Detect which cell encompasses the target text, then output its (X, Y) center coordinate. 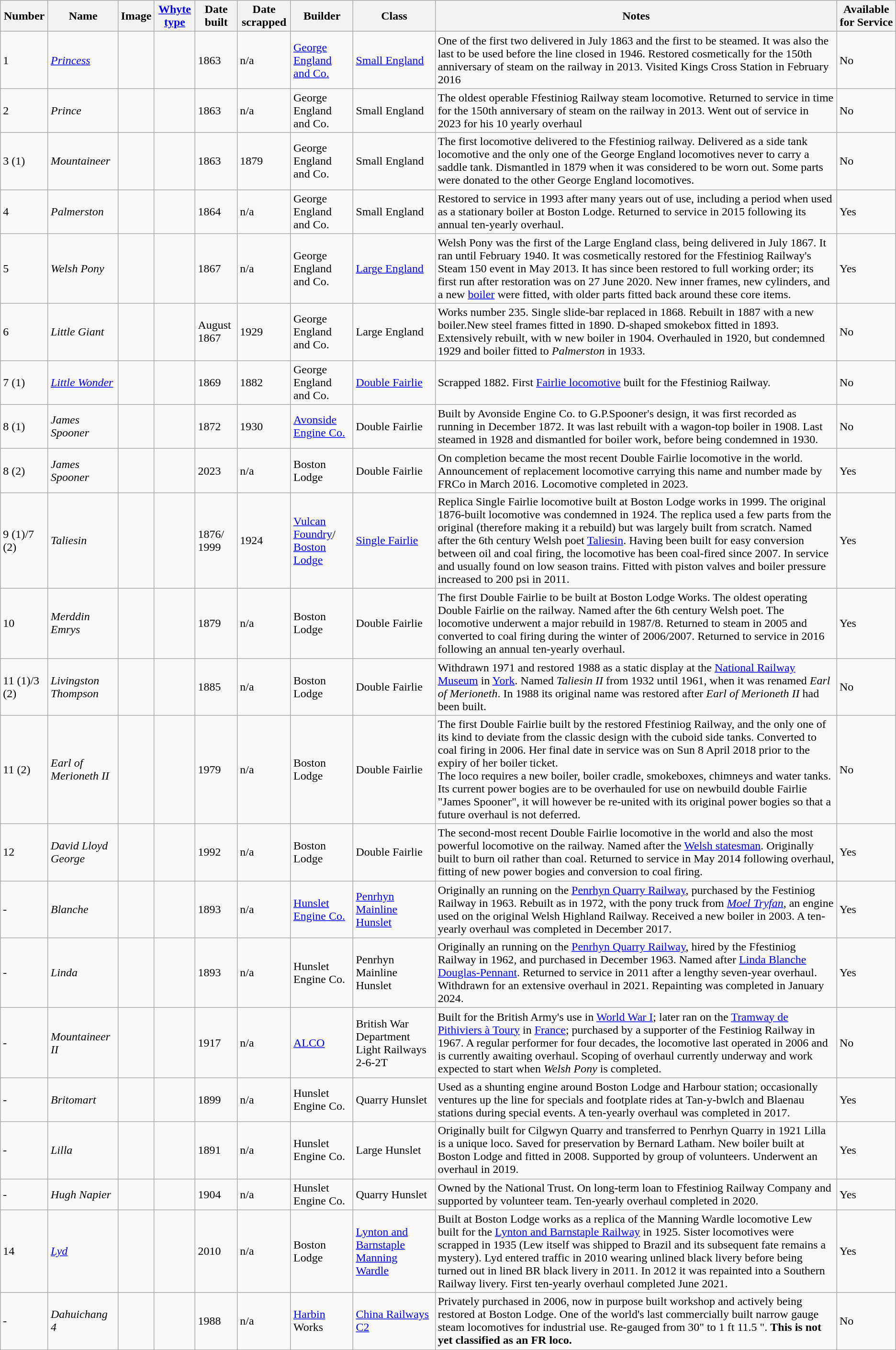
1864 (216, 212)
Date scrapped (264, 16)
Earl of Merioneth II (83, 770)
1899 (216, 1100)
British War Department Light Railways 2-6-2T (394, 1043)
2 (24, 111)
Mountaineer II (83, 1043)
1 (24, 60)
1988 (216, 1321)
Princess (83, 60)
Britomart (83, 1100)
Merddin Emrys (83, 623)
Image (136, 16)
Vulcan Foundry/ Boston Lodge (322, 540)
Number (24, 16)
2023 (216, 470)
Prince (83, 111)
Palmerston (83, 212)
August 1867 (216, 332)
8 (1) (24, 426)
1917 (216, 1043)
10 (24, 623)
Large Hunslet (394, 1150)
3 (1) (24, 161)
9 (1)/7 (2) (24, 540)
1882 (264, 382)
8 (2) (24, 470)
David Lloyd George (83, 853)
Lilla (83, 1150)
14 (24, 1251)
Hugh Napier (83, 1194)
5 (24, 268)
Harbin Works (322, 1321)
Whyte type (175, 16)
11 (1)/3 (2) (24, 687)
Little Wonder (83, 382)
11 (2) (24, 770)
4 (24, 212)
1876/1999 (216, 540)
Lynton and Barnstaple Manning Wardle (394, 1251)
Mountaineer (83, 161)
1891 (216, 1150)
Owned by the National Trust. On long-term loan to Ffestiniog Railway Company and supported by volunteer team. Ten-yearly overhaul completed in 2020. (636, 1194)
6 (24, 332)
1904 (216, 1194)
Livingston Thompson (83, 687)
Lyd (83, 1251)
Scrapped 1882. First Fairlie locomotive built for the Ffestiniog Railway. (636, 382)
Class (394, 16)
Taliesin (83, 540)
12 (24, 853)
1992 (216, 853)
1872 (216, 426)
Datebuilt (216, 16)
1924 (264, 540)
Welsh Pony (83, 268)
ALCO (322, 1043)
Little Giant (83, 332)
1929 (264, 332)
1869 (216, 382)
Builder (322, 16)
1867 (216, 268)
Blanche (83, 909)
1979 (216, 770)
Notes (636, 16)
Name (83, 16)
Avonside Engine Co. (322, 426)
China Railways C2 (394, 1321)
1930 (264, 426)
7 (1) (24, 382)
Available for Service (866, 16)
2010 (216, 1251)
Single Fairlie (394, 540)
1885 (216, 687)
Linda (83, 973)
Dahuichang 4 (83, 1321)
